Return [x, y] of the center of cell containing provided text 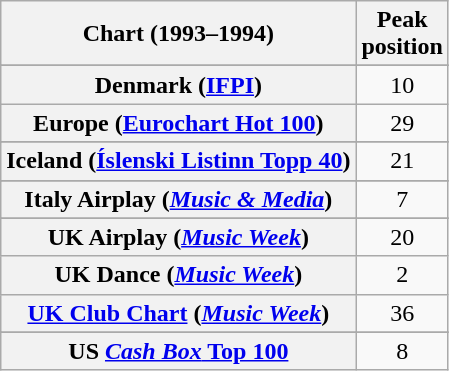
10 [402, 85]
Europe (Eurochart Hot 100) [178, 123]
UK Dance (Music Week) [178, 275]
Iceland (Íslenski Listinn Topp 40) [178, 161]
Peakposition [402, 34]
Denmark (IFPI) [178, 85]
21 [402, 161]
Italy Airplay (Music & Media) [178, 199]
Chart (1993–1994) [178, 34]
UK Airplay (Music Week) [178, 237]
20 [402, 237]
7 [402, 199]
36 [402, 313]
2 [402, 275]
US Cash Box Top 100 [178, 351]
29 [402, 123]
UK Club Chart (Music Week) [178, 313]
8 [402, 351]
